Pinpoint the cell where the given text exists, returning its (X, Y) midpoint coordinate. 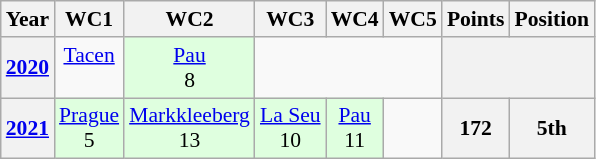
Markkleeberg13 (190, 128)
WC2 (190, 19)
WC4 (355, 19)
WC1 (89, 19)
2021 (28, 128)
Pau 8 (190, 68)
WC5 (413, 19)
2020 (28, 68)
Tacen (89, 68)
Points (476, 19)
Pau 11 (355, 128)
WC3 (290, 19)
Prague 5 (89, 128)
Position (552, 19)
172 (476, 128)
Year (28, 19)
5th (552, 128)
La Seu 10 (290, 128)
